For the text-containing cell, return its midpoint in [x, y] coordinate format. 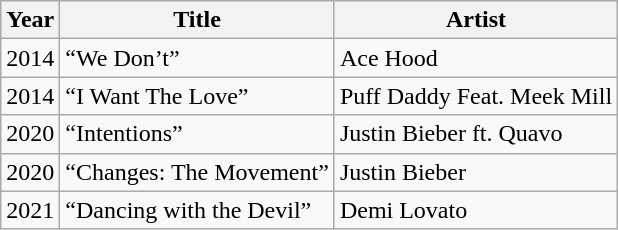
“We Don’t” [198, 58]
2021 [30, 210]
“Dancing with the Devil” [198, 210]
“Intentions” [198, 134]
Justin Bieber ft. Quavo [476, 134]
Demi Lovato [476, 210]
Year [30, 20]
Title [198, 20]
Justin Bieber [476, 172]
Artist [476, 20]
“I Want The Love” [198, 96]
Puff Daddy Feat. Meek Mill [476, 96]
Ace Hood [476, 58]
“Changes: The Movement” [198, 172]
